Determine the (x, y) coordinate at the center of the cell enclosing the given text.  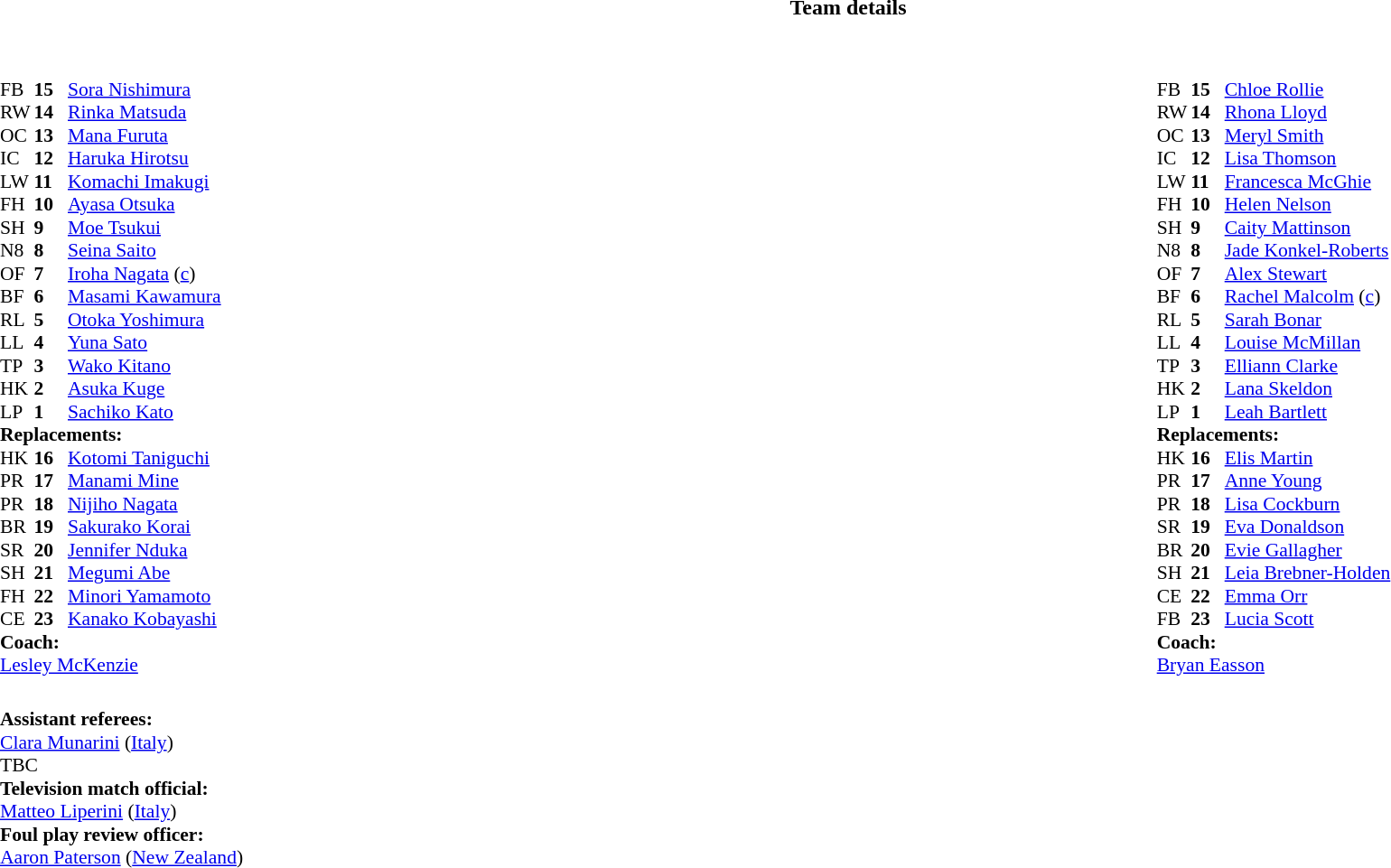
Kanako Kobayashi (145, 619)
Meryl Smith (1308, 135)
Louise McMillan (1308, 342)
Chloe Rollie (1308, 89)
Lisa Cockburn (1308, 504)
Elliann Clarke (1308, 366)
Evie Gallagher (1308, 550)
Nijiho Nagata (145, 504)
Kotomi Taniguchi (145, 458)
Moe Tsukui (145, 228)
Elis Martin (1308, 458)
Iroha Nagata (c) (145, 274)
Lana Skeldon (1308, 389)
Eva Donaldson (1308, 527)
Leia Brebner-Holden (1308, 574)
Masami Kawamura (145, 297)
Bryan Easson (1274, 666)
Leah Bartlett (1308, 412)
Anne Young (1308, 481)
Caity Mattinson (1308, 228)
Jennifer Nduka (145, 550)
Francesca McGhie (1308, 182)
Rachel Malcolm (c) (1308, 297)
Lesley McKenzie (110, 666)
Manami Mine (145, 481)
Lisa Thomson (1308, 158)
Rinka Matsuda (145, 113)
Asuka Kuge (145, 389)
Alex Stewart (1308, 274)
Ayasa Otsuka (145, 205)
Mana Furuta (145, 135)
Sachiko Kato (145, 412)
Seina Saito (145, 250)
Jade Konkel-Roberts (1308, 250)
Helen Nelson (1308, 205)
Rhona Lloyd (1308, 113)
Wako Kitano (145, 366)
Komachi Imakugi (145, 182)
Sakurako Korai (145, 527)
Yuna Sato (145, 342)
Minori Yamamoto (145, 596)
Lucia Scott (1308, 619)
Sarah Bonar (1308, 320)
Emma Orr (1308, 596)
Otoka Yoshimura (145, 320)
Sora Nishimura (145, 89)
Haruka Hirotsu (145, 158)
Megumi Abe (145, 574)
